Output the [X, Y] coordinate of the center of the cell containing the given text.  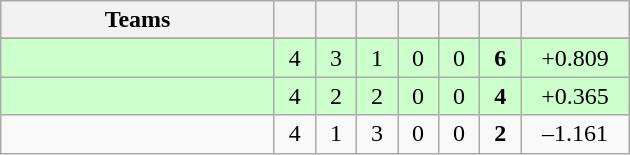
Teams [138, 20]
–1.161 [576, 134]
+0.809 [576, 58]
6 [500, 58]
+0.365 [576, 96]
